Capture the cell that displays the provided text and extract its (X, Y) central coordinate. 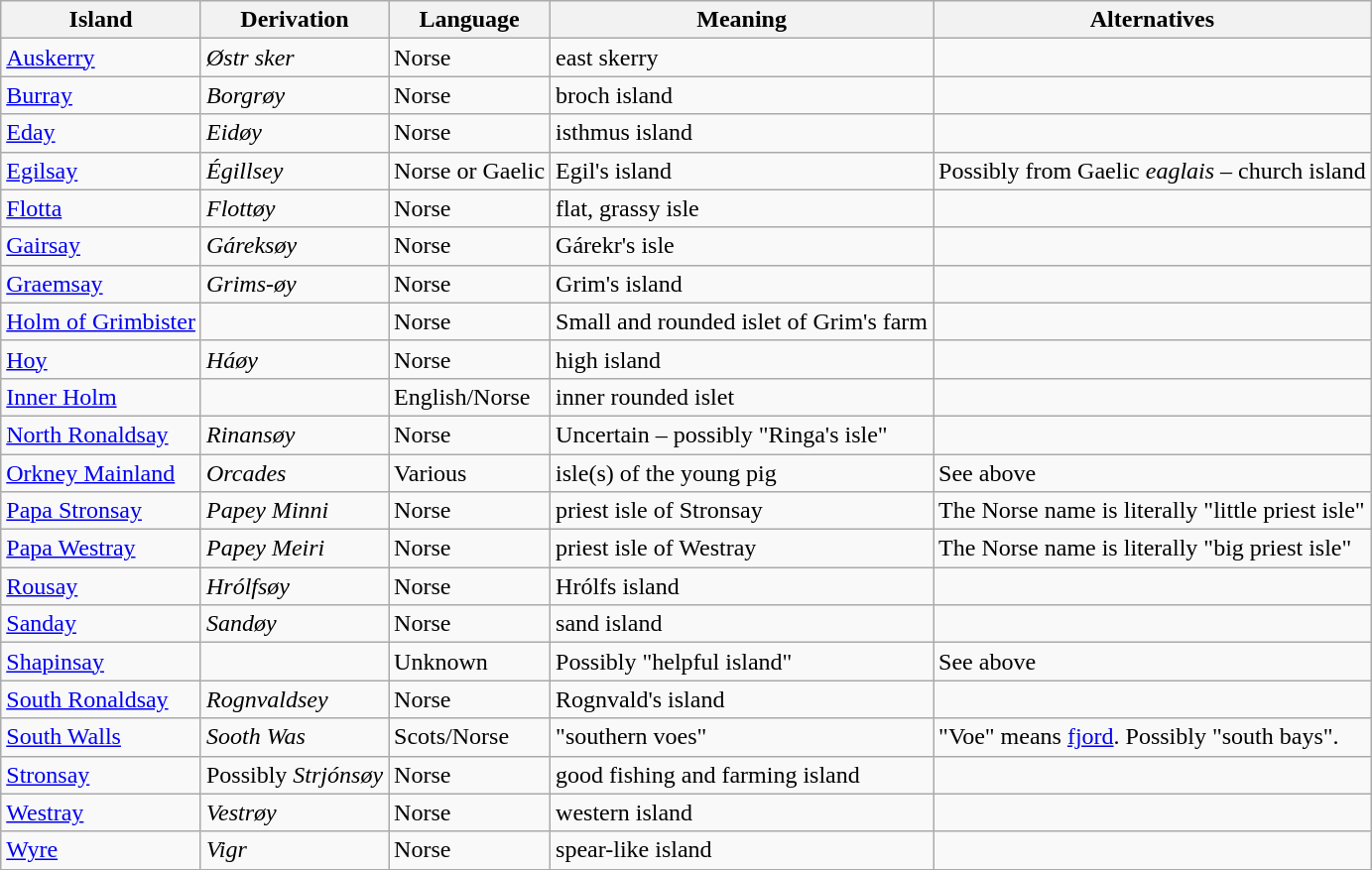
Hrólfsøy (294, 586)
broch island (742, 95)
Flotta (101, 208)
Unknown (470, 662)
priest isle of Westray (742, 549)
The Norse name is literally "big priest isle" (1153, 549)
Eday (101, 133)
Sanday (101, 624)
Various (470, 473)
Burray (101, 95)
priest isle of Stronsay (742, 511)
Possibly "helpful island" (742, 662)
Hoy (101, 359)
Possibly Strjónsøy (294, 775)
spear-like island (742, 850)
Borgrøy (294, 95)
inner rounded islet (742, 397)
Papey Minni (294, 511)
Norse or Gaelic (470, 171)
sand island (742, 624)
Østr sker (294, 58)
Uncertain – possibly "Ringa's isle" (742, 435)
The Norse name is literally "little priest isle" (1153, 511)
Rognvald's island (742, 699)
South Walls (101, 737)
Orkney Mainland (101, 473)
isle(s) of the young pig (742, 473)
Gárekr's isle (742, 246)
isthmus island (742, 133)
Grims-øy (294, 284)
South Ronaldsay (101, 699)
Sandøy (294, 624)
Possibly from Gaelic eaglais – church island (1153, 171)
east skerry (742, 58)
Shapinsay (101, 662)
Papa Westray (101, 549)
North Ronaldsay (101, 435)
good fishing and farming island (742, 775)
Égillsey (294, 171)
Westray (101, 812)
Inner Holm (101, 397)
Island (101, 20)
Stronsay (101, 775)
Holm of Grimbister (101, 321)
Orcades (294, 473)
Papey Meiri (294, 549)
Meaning (742, 20)
Small and rounded islet of Grim's farm (742, 321)
Graemsay (101, 284)
high island (742, 359)
western island (742, 812)
Sooth Was (294, 737)
Scots/Norse (470, 737)
flat, grassy isle (742, 208)
Vigr (294, 850)
Auskerry (101, 58)
Gáreksøy (294, 246)
Rognvaldsey (294, 699)
Papa Stronsay (101, 511)
Alternatives (1153, 20)
English/Norse (470, 397)
Wyre (101, 850)
"Voe" means fjord. Possibly "south bays". (1153, 737)
Language (470, 20)
Rousay (101, 586)
Egil's island (742, 171)
Háøy (294, 359)
Grim's island (742, 284)
"southern voes" (742, 737)
Eidøy (294, 133)
Egilsay (101, 171)
Rinansøy (294, 435)
Gairsay (101, 246)
Derivation (294, 20)
Hrólfs island (742, 586)
Vestrøy (294, 812)
Flottøy (294, 208)
